Determine the [x, y] coordinate at the center of the cell enclosing the given text.  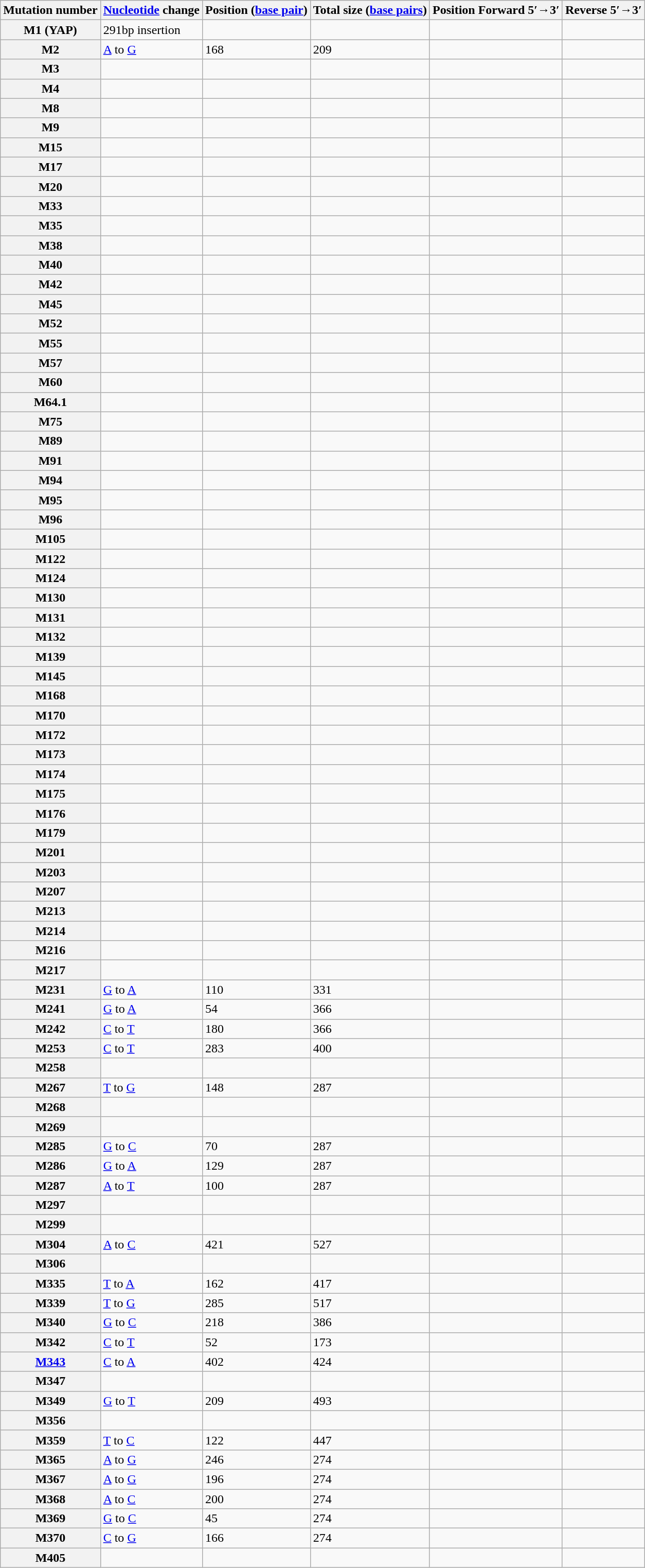
M4 [50, 89]
M297 [50, 1205]
424 [370, 1362]
173 [370, 1342]
M8 [50, 108]
M89 [50, 441]
M105 [50, 539]
T to C [151, 1440]
M405 [50, 1558]
M347 [50, 1381]
M242 [50, 1029]
100 [257, 1185]
M359 [50, 1440]
M57 [50, 363]
C to A [151, 1362]
400 [370, 1048]
291bp insertion [151, 30]
M286 [50, 1166]
M33 [50, 206]
M231 [50, 990]
Position Forward 5′→3′ [496, 10]
M258 [50, 1068]
M9 [50, 128]
246 [257, 1459]
M253 [50, 1048]
M367 [50, 1479]
M91 [50, 461]
M1 (YAP) [50, 30]
M170 [50, 715]
M75 [50, 421]
M340 [50, 1323]
M38 [50, 245]
M203 [50, 872]
218 [257, 1323]
70 [257, 1146]
166 [257, 1538]
M179 [50, 833]
386 [370, 1323]
527 [370, 1244]
168 [257, 49]
M267 [50, 1087]
M339 [50, 1303]
M131 [50, 618]
M2 [50, 49]
Position (base pair) [257, 10]
M17 [50, 167]
M216 [50, 950]
421 [257, 1244]
M201 [50, 852]
M45 [50, 304]
G to T [151, 1401]
M176 [50, 813]
M285 [50, 1146]
M172 [50, 735]
M287 [50, 1185]
M139 [50, 657]
M175 [50, 794]
M96 [50, 519]
M145 [50, 676]
M55 [50, 343]
M124 [50, 578]
T to A [151, 1283]
M217 [50, 970]
M269 [50, 1126]
A to T [151, 1185]
Total size (base pairs) [370, 10]
M299 [50, 1225]
M349 [50, 1401]
M174 [50, 774]
517 [370, 1303]
M335 [50, 1283]
52 [257, 1342]
M365 [50, 1459]
M94 [50, 480]
M268 [50, 1107]
M122 [50, 558]
M342 [50, 1342]
148 [257, 1087]
Mutation number [50, 10]
C to G [151, 1538]
M368 [50, 1499]
M207 [50, 892]
493 [370, 1401]
M132 [50, 637]
402 [257, 1362]
447 [370, 1440]
M214 [50, 931]
M370 [50, 1538]
M369 [50, 1519]
331 [370, 990]
Reverse 5′→3′ [603, 10]
162 [257, 1283]
200 [257, 1499]
M241 [50, 1009]
285 [257, 1303]
M304 [50, 1244]
M95 [50, 500]
M356 [50, 1420]
M52 [50, 324]
417 [370, 1283]
M306 [50, 1264]
M3 [50, 69]
M60 [50, 382]
M40 [50, 265]
M168 [50, 696]
M20 [50, 186]
M173 [50, 754]
196 [257, 1479]
Nucleotide change [151, 10]
M64.1 [50, 402]
M35 [50, 225]
M130 [50, 598]
283 [257, 1048]
45 [257, 1519]
M213 [50, 911]
110 [257, 990]
M343 [50, 1362]
M42 [50, 285]
54 [257, 1009]
129 [257, 1166]
M15 [50, 147]
122 [257, 1440]
180 [257, 1029]
